Determine the [X, Y] coordinate at the center of the cell enclosing the given text.  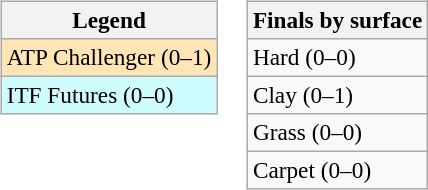
Carpet (0–0) [337, 171]
Hard (0–0) [337, 57]
Legend [108, 20]
ATP Challenger (0–1) [108, 57]
Finals by surface [337, 20]
Clay (0–1) [337, 95]
ITF Futures (0–0) [108, 95]
Grass (0–0) [337, 133]
